Return [x, y] of the center of cell containing provided text 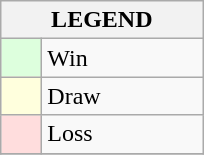
Draw [122, 96]
LEGEND [102, 20]
Win [122, 58]
Loss [122, 134]
